Output the [X, Y] coordinate of the center of the cell containing the given text.  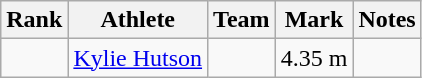
Kylie Hutson [138, 58]
Team [242, 20]
Notes [387, 20]
4.35 m [314, 58]
Rank [34, 20]
Athlete [138, 20]
Mark [314, 20]
